Extract the (x, y) coordinate from the center of the cell holding the provided text.  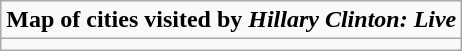
Map of cities visited by Hillary Clinton: Live (232, 20)
